Detect which cell encompasses the target text, then output its (X, Y) center coordinate. 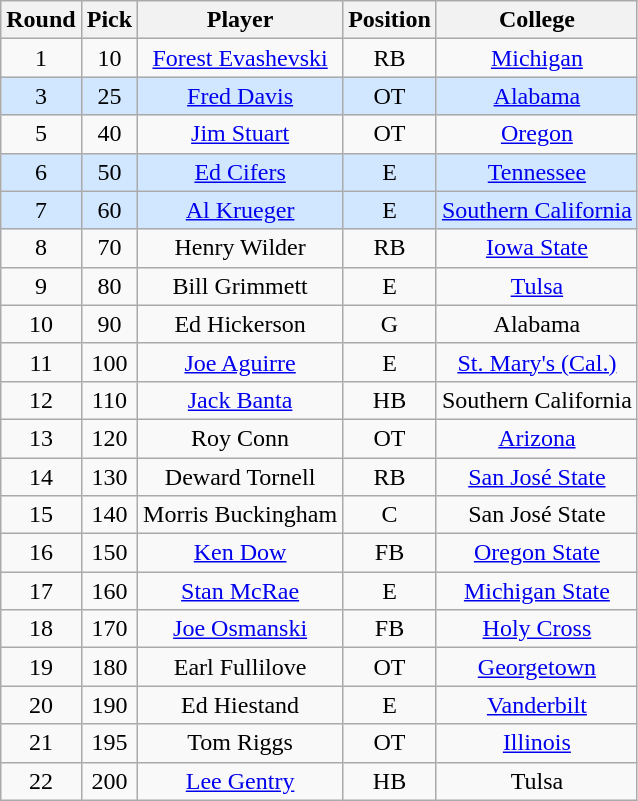
120 (109, 438)
110 (109, 400)
C (390, 515)
Earl Fullilove (240, 667)
40 (109, 134)
St. Mary's (Cal.) (536, 362)
60 (109, 210)
Tennessee (536, 172)
Ed Cifers (240, 172)
8 (41, 248)
200 (109, 781)
G (390, 324)
80 (109, 286)
1 (41, 58)
100 (109, 362)
70 (109, 248)
195 (109, 743)
Holy Cross (536, 629)
20 (41, 705)
Stan McRae (240, 591)
5 (41, 134)
25 (109, 96)
Illinois (536, 743)
Joe Osmanski (240, 629)
16 (41, 553)
Ken Dow (240, 553)
Jim Stuart (240, 134)
Michigan State (536, 591)
Position (390, 20)
19 (41, 667)
50 (109, 172)
Pick (109, 20)
12 (41, 400)
Georgetown (536, 667)
17 (41, 591)
190 (109, 705)
College (536, 20)
Vanderbilt (536, 705)
9 (41, 286)
Michigan (536, 58)
Ed Hickerson (240, 324)
Round (41, 20)
Arizona (536, 438)
11 (41, 362)
Morris Buckingham (240, 515)
14 (41, 477)
Player (240, 20)
160 (109, 591)
21 (41, 743)
150 (109, 553)
Forest Evashevski (240, 58)
7 (41, 210)
13 (41, 438)
18 (41, 629)
140 (109, 515)
130 (109, 477)
Joe Aguirre (240, 362)
170 (109, 629)
3 (41, 96)
Tom Riggs (240, 743)
Jack Banta (240, 400)
Lee Gentry (240, 781)
Deward Tornell (240, 477)
Oregon (536, 134)
180 (109, 667)
Oregon State (536, 553)
22 (41, 781)
Roy Conn (240, 438)
Ed Hiestand (240, 705)
6 (41, 172)
Iowa State (536, 248)
Al Krueger (240, 210)
90 (109, 324)
15 (41, 515)
Henry Wilder (240, 248)
Bill Grimmett (240, 286)
Fred Davis (240, 96)
